Extract the [x, y] coordinate from the center of the cell holding the provided text.  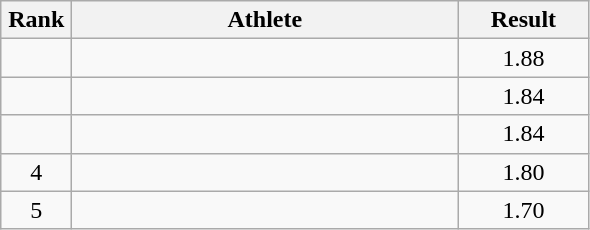
1.70 [524, 210]
5 [36, 210]
1.80 [524, 172]
4 [36, 172]
1.88 [524, 58]
Result [524, 20]
Athlete [265, 20]
Rank [36, 20]
